From the cell containing the given text, extract its center point as (x, y) coordinate. 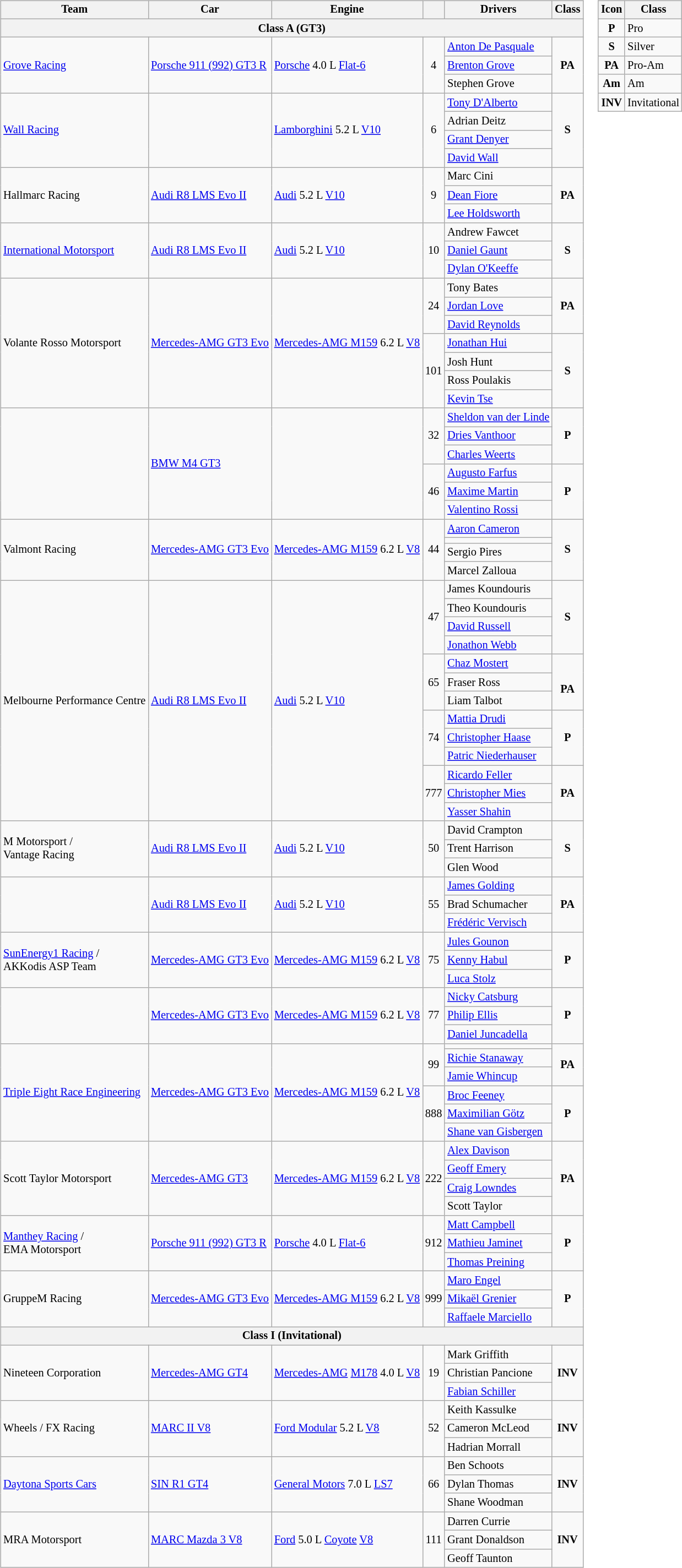
Fraser Ross (498, 682)
44 (434, 549)
Class I (Invitational) (292, 1336)
Daniel Gaunt (498, 251)
Nicky Catsburg (498, 997)
Mercedes-AMG GT3 (210, 1178)
66 (434, 1484)
Sheldon van der Linde (498, 417)
Craig Lowndes (498, 1188)
Valentino Rossi (498, 510)
Frédéric Vervisch (498, 923)
912 (434, 1243)
32 (434, 436)
Maximilian Götz (498, 1114)
International Motorsport (74, 251)
222 (434, 1178)
Drivers (498, 10)
Icon (611, 10)
Melbourne Performance Centre (74, 701)
Daniel Juncadella (498, 1034)
David Russell (498, 627)
Maxime Martin (498, 492)
Jamie Whincup (498, 1076)
Luca Stolz (498, 978)
Liam Talbot (498, 701)
Invitational (653, 102)
SIN R1 GT4 (210, 1484)
Broc Feeney (498, 1095)
Shane van Gisbergen (498, 1132)
101 (434, 371)
Geoff Emery (498, 1169)
Jules Gounon (498, 941)
Patric Niederhauser (498, 756)
GruppeM Racing (74, 1299)
David Reynolds (498, 325)
Charles Weerts (498, 454)
Wall Racing (74, 130)
Valmont Racing (74, 549)
Hallmarc Racing (74, 195)
Dylan O'Keeffe (498, 269)
Jordan Love (498, 306)
Adrian Deitz (498, 121)
Tony D'Alberto (498, 102)
Team (74, 10)
Raffaele Marciello (498, 1317)
Kevin Tse (498, 399)
Sergio Pires (498, 552)
Car (210, 10)
Jonathon Webb (498, 645)
Matt Campbell (498, 1225)
Silver (653, 47)
Christopher Haase (498, 738)
50 (434, 849)
Pro (653, 28)
Scott Taylor (498, 1206)
MARC II V8 (210, 1428)
Lee Holdsworth (498, 214)
M Motorsport / Vantage Racing (74, 849)
Grove Racing (74, 65)
Richie Stanaway (498, 1058)
Grant Donaldson (498, 1540)
777 (434, 793)
Glen Wood (498, 867)
Mark Griffith (498, 1354)
Kenny Habul (498, 960)
James Koundouris (498, 590)
Mercedes-AMG GT4 (210, 1373)
James Golding (498, 886)
Ricardo Feller (498, 775)
Mattia Drudi (498, 719)
6 (434, 130)
Maro Engel (498, 1281)
Manthey Racing / EMA Motorsport (74, 1243)
Hadrian Morrall (498, 1447)
Pro-Am (653, 66)
Geoff Taunton (498, 1558)
46 (434, 491)
Stephen Grove (498, 84)
BMW M4 GT3 (210, 464)
99 (434, 1065)
Josh Hunt (498, 362)
Mikaël Grenier (498, 1299)
888 (434, 1113)
Marc Cini (498, 177)
75 (434, 960)
Lamborghini 5.2 L V10 (347, 130)
74 (434, 738)
Engine (347, 10)
Grant Denyer (498, 139)
77 (434, 1015)
999 (434, 1299)
52 (434, 1428)
Class A (GT3) (292, 28)
Tony Bates (498, 287)
Christopher Mies (498, 793)
Cameron McLeod (498, 1429)
Fabian Schiller (498, 1392)
Triple Eight Race Engineering (74, 1092)
Ford Modular 5.2 L V8 (347, 1428)
Andrew Fawcet (498, 232)
Dries Vanthoor (498, 436)
Brenton Grove (498, 66)
Christian Pancione (498, 1373)
4 (434, 65)
24 (434, 306)
55 (434, 904)
Ross Poulakis (498, 380)
MRA Motorsport (74, 1539)
65 (434, 682)
Yasser Shahin (498, 812)
Ford 5.0 L Coyote V8 (347, 1539)
Keith Kassulke (498, 1410)
Daytona Sports Cars (74, 1484)
Anton De Pasquale (498, 47)
Jonathan Hui (498, 343)
Trent Harrison (498, 849)
David Wall (498, 158)
Marcel Zalloua (498, 571)
Shane Woodman (498, 1502)
Mercedes-AMG M178 4.0 L V8 (347, 1373)
Theo Koundouris (498, 608)
9 (434, 195)
Chaz Mostert (498, 663)
Aaron Cameron (498, 529)
111 (434, 1539)
Dylan Thomas (498, 1484)
Mathieu Jaminet (498, 1243)
Alex Davison (498, 1151)
Augusto Farfus (498, 473)
Nineteen Corporation (74, 1373)
19 (434, 1373)
Brad Schumacher (498, 905)
Philip Ellis (498, 1016)
Thomas Preining (498, 1262)
General Motors 7.0 L LS7 (347, 1484)
Volante Rosso Motorsport (74, 343)
MARC Mazda 3 V8 (210, 1539)
David Crampton (498, 830)
47 (434, 618)
Scott Taylor Motorsport (74, 1178)
Wheels / FX Racing (74, 1428)
Dean Fiore (498, 195)
10 (434, 251)
SunEnergy1 Racing / AKKodis ASP Team (74, 960)
Ben Schoots (498, 1466)
Darren Currie (498, 1521)
